From the cell containing the given text, extract its center point as [X, Y] coordinate. 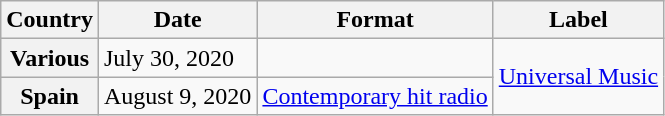
Spain [50, 96]
Format [375, 20]
Country [50, 20]
July 30, 2020 [177, 58]
Universal Music [578, 77]
Contemporary hit radio [375, 96]
Various [50, 58]
August 9, 2020 [177, 96]
Label [578, 20]
Date [177, 20]
